Detect which cell encompasses the target text, then output its (x, y) center coordinate. 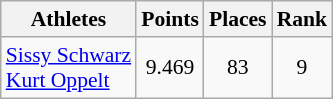
Sissy SchwarzKurt Oppelt (68, 68)
9.469 (170, 68)
Places (238, 19)
83 (238, 68)
Athletes (68, 19)
9 (302, 68)
Rank (302, 19)
Points (170, 19)
